Detect which cell encompasses the target text, then output its [X, Y] center coordinate. 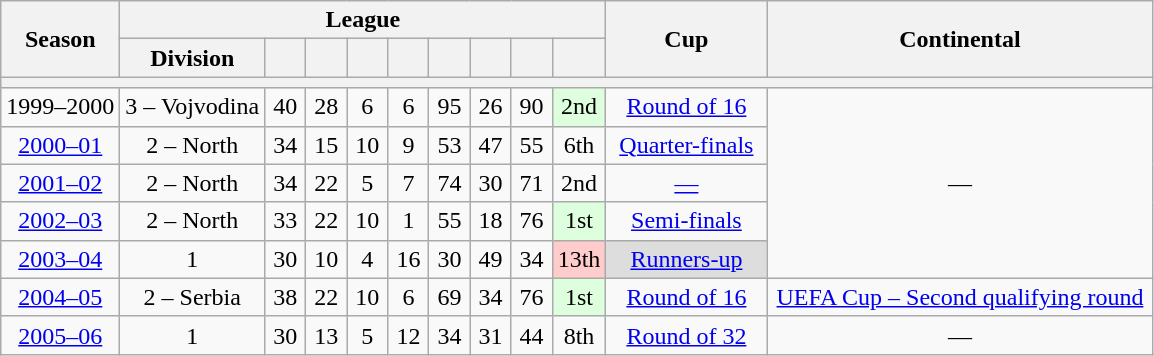
2002–03 [60, 221]
90 [532, 107]
53 [450, 145]
2003–04 [60, 259]
2000–01 [60, 145]
28 [326, 107]
Runners-up [686, 259]
Semi-finals [686, 221]
95 [450, 107]
2004–05 [60, 297]
26 [490, 107]
18 [490, 221]
40 [286, 107]
2001–02 [60, 183]
7 [408, 183]
12 [408, 335]
13th [579, 259]
15 [326, 145]
8th [579, 335]
71 [532, 183]
74 [450, 183]
3 – Vojvodina [192, 107]
Continental [960, 39]
2005–06 [60, 335]
13 [326, 335]
69 [450, 297]
Round of 32 [686, 335]
31 [490, 335]
League [363, 20]
33 [286, 221]
47 [490, 145]
2 – Serbia [192, 297]
1999–2000 [60, 107]
Division [192, 58]
4 [368, 259]
16 [408, 259]
38 [286, 297]
49 [490, 259]
Cup [686, 39]
Season [60, 39]
9 [408, 145]
UEFA Cup – Second qualifying round [960, 297]
6th [579, 145]
Quarter-finals [686, 145]
44 [532, 335]
